Capture the cell that displays the provided text and extract its (x, y) central coordinate. 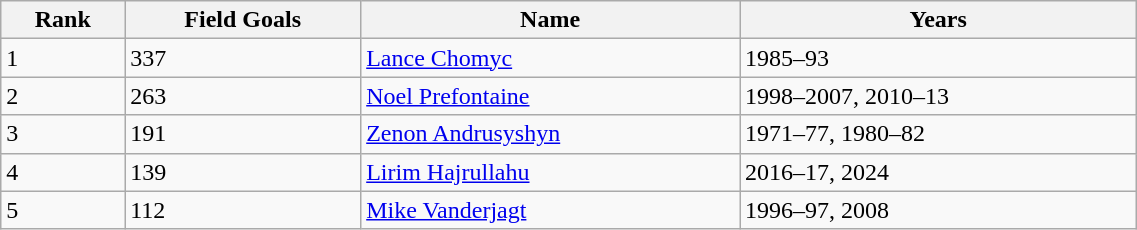
1998–2007, 2010–13 (938, 96)
Years (938, 20)
Lirim Hajrullahu (550, 172)
112 (243, 210)
Mike Vanderjagt (550, 210)
337 (243, 58)
1985–93 (938, 58)
1 (63, 58)
3 (63, 134)
191 (243, 134)
Zenon Andrusyshyn (550, 134)
2 (63, 96)
1996–97, 2008 (938, 210)
2016–17, 2024 (938, 172)
Lance Chomyc (550, 58)
139 (243, 172)
Noel Prefontaine (550, 96)
Name (550, 20)
Field Goals (243, 20)
1971–77, 1980–82 (938, 134)
4 (63, 172)
263 (243, 96)
5 (63, 210)
Rank (63, 20)
